Determine the (X, Y) coordinate at the center of the cell enclosing the given text.  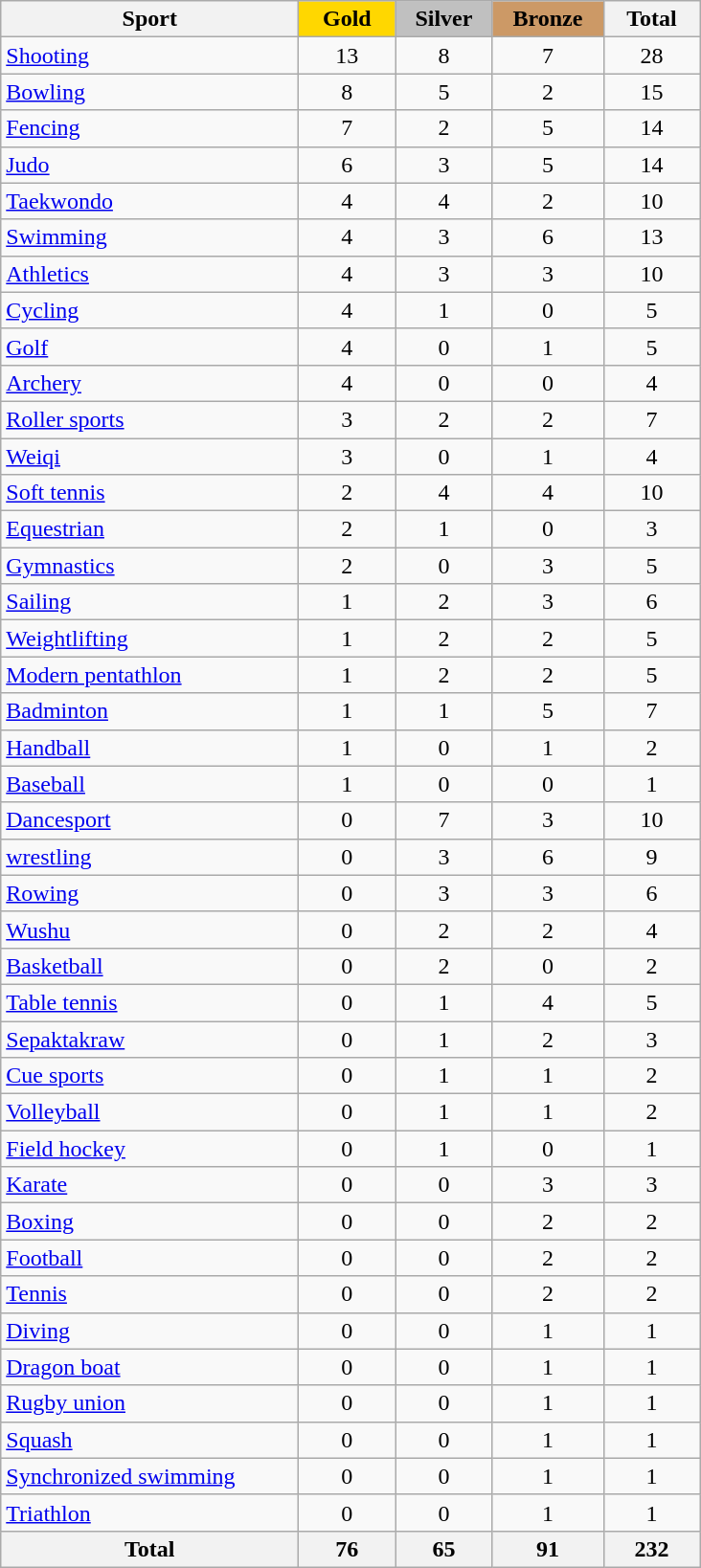
Table tennis (149, 1002)
wrestling (149, 857)
Roller sports (149, 419)
Cue sports (149, 1076)
Bowling (149, 92)
65 (444, 1549)
Weightlifting (149, 638)
Baseball (149, 784)
Sailing (149, 602)
Silver (444, 19)
232 (651, 1549)
Swimming (149, 237)
Triathlon (149, 1512)
Bronze (548, 19)
Football (149, 1258)
Golf (149, 347)
Taekwondo (149, 201)
Rowing (149, 893)
Archery (149, 383)
Shooting (149, 56)
Dragon boat (149, 1367)
Basketball (149, 966)
Field hockey (149, 1149)
91 (548, 1549)
Dancesport (149, 820)
Squash (149, 1440)
Gold (347, 19)
Sepaktakraw (149, 1039)
Volleyball (149, 1112)
76 (347, 1549)
Synchronized swimming (149, 1476)
Rugby union (149, 1403)
Equestrian (149, 529)
Wushu (149, 930)
Karate (149, 1185)
Weiqi (149, 457)
28 (651, 56)
Gymnastics (149, 566)
Modern pentathlon (149, 675)
Judo (149, 165)
Soft tennis (149, 493)
Fencing (149, 128)
Cycling (149, 310)
Tennis (149, 1294)
Diving (149, 1331)
Athletics (149, 274)
9 (651, 857)
Sport (149, 19)
Badminton (149, 711)
15 (651, 92)
Handball (149, 748)
Boxing (149, 1221)
